Determine the [x, y] coordinate at the center of the cell enclosing the given text.  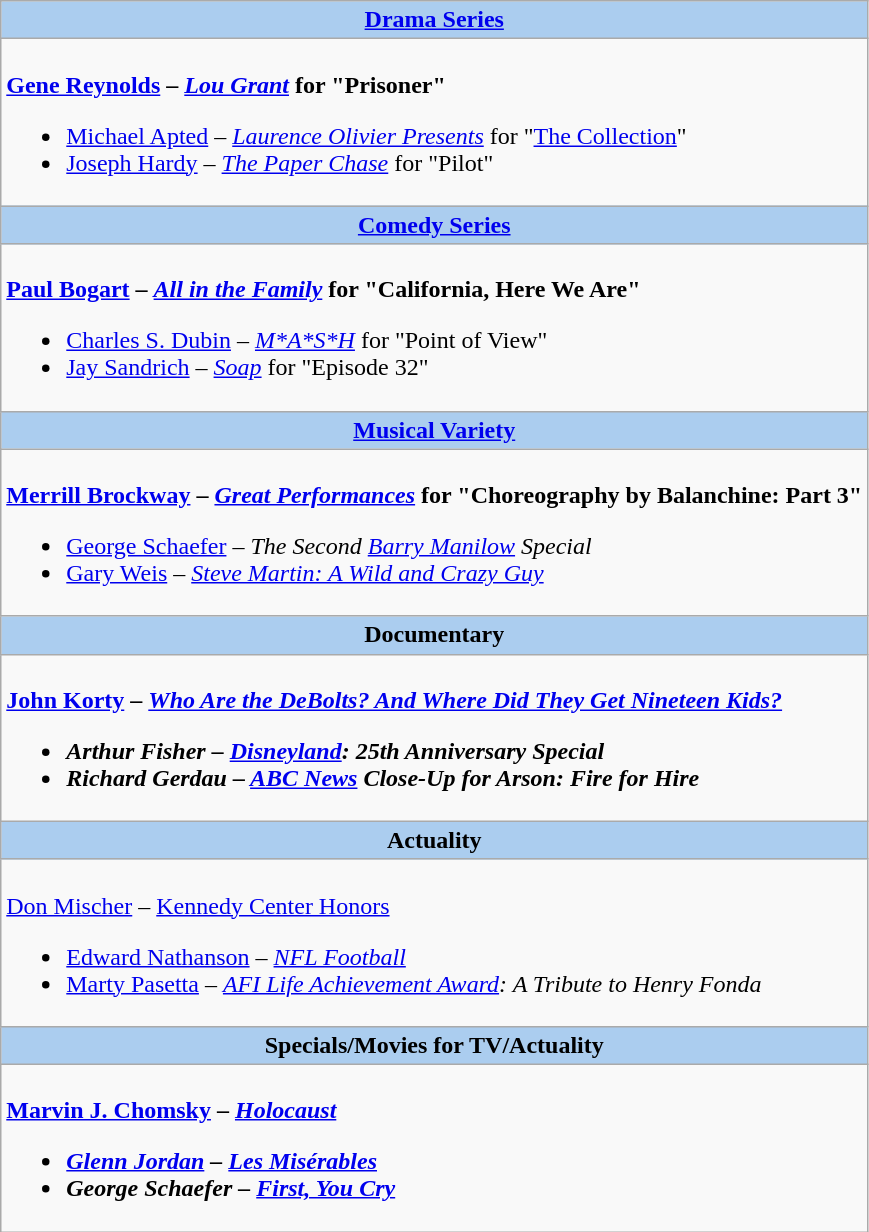
Don Mischer – Kennedy Center HonorsEdward Nathanson – NFL FootballMarty Pasetta – AFI Life Achievement Award: A Tribute to Henry Fonda [434, 942]
Documentary [434, 635]
Specials/Movies for TV/Actuality [434, 1045]
Gene Reynolds – Lou Grant for "Prisoner"Michael Apted – Laurence Olivier Presents for "The Collection"Joseph Hardy – The Paper Chase for "Pilot" [434, 122]
Marvin J. Chomsky – HolocaustGlenn Jordan – Les MisérablesGeorge Schaefer – First, You Cry [434, 1148]
Comedy Series [434, 225]
Actuality [434, 840]
Paul Bogart – All in the Family for "California, Here We Are"Charles S. Dubin – M*A*S*H for "Point of View"Jay Sandrich – Soap for "Episode 32" [434, 328]
Musical Variety [434, 430]
Drama Series [434, 20]
